Find where the given text appears and provide that cell's center as (X, Y) coordinate. 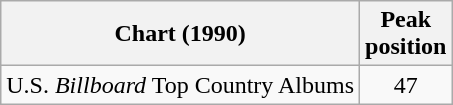
U.S. Billboard Top Country Albums (180, 85)
47 (406, 85)
Chart (1990) (180, 34)
Peakposition (406, 34)
